Capture the cell that displays the provided text and extract its [X, Y] central coordinate. 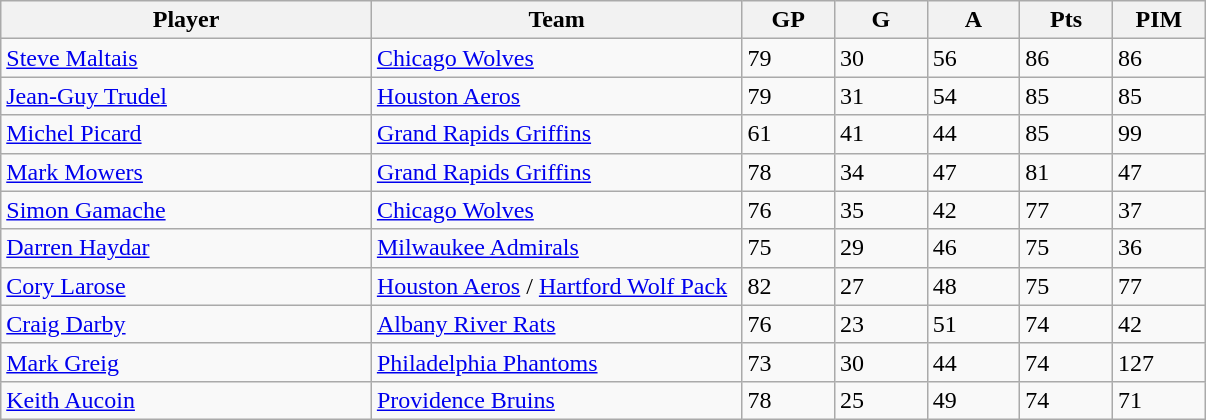
82 [788, 286]
29 [882, 248]
31 [882, 96]
34 [882, 172]
Simon Gamache [186, 210]
37 [1158, 210]
Houston Aeros / Hartford Wolf Pack [556, 286]
81 [1066, 172]
GP [788, 20]
Milwaukee Admirals [556, 248]
Philadelphia Phantoms [556, 362]
48 [974, 286]
49 [974, 400]
23 [882, 324]
25 [882, 400]
73 [788, 362]
46 [974, 248]
36 [1158, 248]
Jean-Guy Trudel [186, 96]
G [882, 20]
Keith Aucoin [186, 400]
54 [974, 96]
Team [556, 20]
Pts [1066, 20]
71 [1158, 400]
Darren Haydar [186, 248]
Michel Picard [186, 134]
Player [186, 20]
27 [882, 286]
Craig Darby [186, 324]
Mark Greig [186, 362]
61 [788, 134]
Providence Bruins [556, 400]
Houston Aeros [556, 96]
Cory Larose [186, 286]
Albany River Rats [556, 324]
51 [974, 324]
Mark Mowers [186, 172]
Steve Maltais [186, 58]
A [974, 20]
41 [882, 134]
56 [974, 58]
127 [1158, 362]
PIM [1158, 20]
35 [882, 210]
99 [1158, 134]
